Determine the [x, y] coordinate at the center of the cell enclosing the given text.  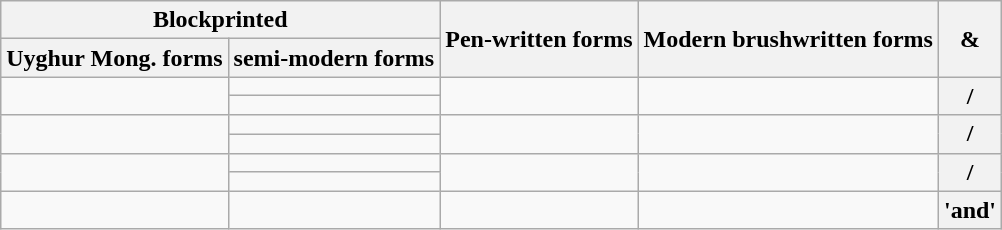
Modern brushwritten forms [788, 39]
'and' [970, 210]
semi-modern forms [334, 58]
& [970, 39]
Pen-written forms [539, 39]
Blockprinted [220, 20]
Uyghur Mong. forms [114, 58]
